Extract the [x, y] coordinate from the center of the cell holding the provided text.  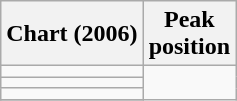
Peakposition [189, 34]
Chart (2006) [72, 34]
